Capture the cell that displays the provided text and extract its (X, Y) central coordinate. 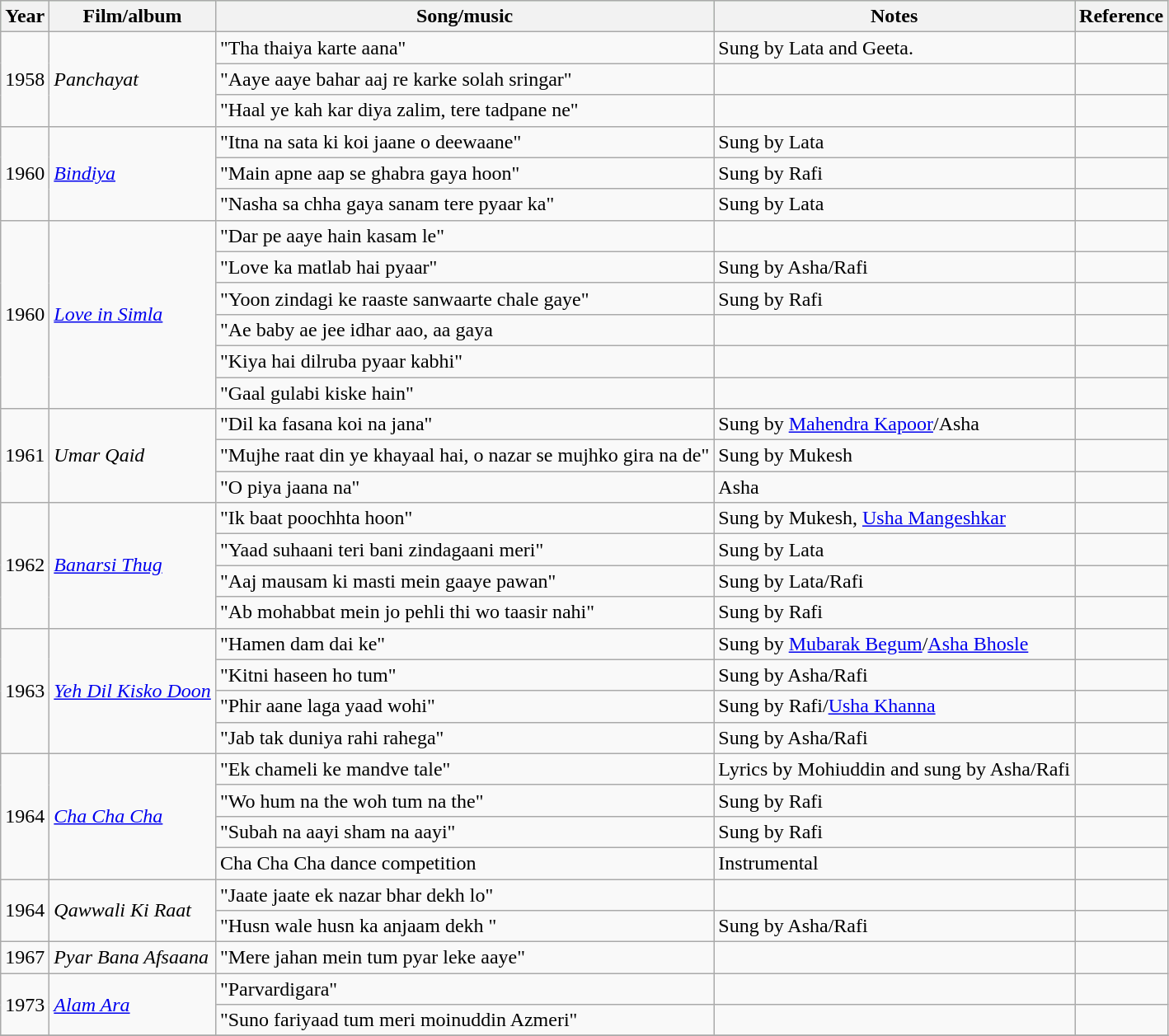
"Aaj mausam ki masti mein gaaye pawan" (464, 581)
Reference (1121, 16)
"Jab tak duniya rahi rahega" (464, 738)
"Mere jahan mein tum pyar leke aaye" (464, 958)
1963 (25, 691)
Asha (894, 487)
"Kiya hai dilruba pyaar kabhi" (464, 361)
Year (25, 16)
"Hamen dam dai ke" (464, 644)
"Nasha sa chha gaya sanam tere pyaar ka" (464, 204)
Instrumental (894, 863)
"Ae baby ae jee idhar aao, aa gaya (464, 330)
"Phir aane laga yaad wohi" (464, 706)
"Dil ka fasana koi na jana" (464, 424)
1973 (25, 1005)
1961 (25, 456)
"Haal ye kah kar diya zalim, tere tadpane ne" (464, 110)
"Itna na sata ki koi jaane o deewaane" (464, 142)
"Aaye aaye bahar aaj re karke solah sringar" (464, 79)
"Subah na aayi sham na aayi" (464, 832)
Bindiya (133, 173)
"Husn wale husn ka anjaam dekh " (464, 926)
"Yoon zindagi ke raaste sanwaarte chale gaye" (464, 298)
"Love ka matlab hai pyaar" (464, 267)
Sung by Mubarak Begum/Asha Bhosle (894, 644)
"Wo hum na the woh tum na the" (464, 800)
Sung by Mukesh (894, 456)
Song/music (464, 16)
Alam Ara (133, 1005)
"Tha thaiya karte aana" (464, 48)
"Jaate jaate ek nazar bhar dekh lo" (464, 894)
Panchayat (133, 79)
"Dar pe aaye hain kasam le" (464, 236)
"Yaad suhaani teri bani zindagaani meri" (464, 550)
"Gaal gulabi kiske hain" (464, 393)
Pyar Bana Afsaana (133, 958)
Cha Cha Cha (133, 816)
Sung by Lata/Rafi (894, 581)
"Main apne aap se ghabra gaya hoon" (464, 173)
"O piya jaana na" (464, 487)
Sung by Mahendra Kapoor/Asha (894, 424)
1962 (25, 565)
Umar Qaid (133, 456)
"Mujhe raat din ye khayaal hai, o nazar se mujhko gira na de" (464, 456)
"Suno fariyaad tum meri moinuddin Azmeri" (464, 1020)
Film/album (133, 16)
1967 (25, 958)
Yeh Dil Kisko Doon (133, 691)
Sung by Lata and Geeta. (894, 48)
"Ik baat poochhta hoon" (464, 518)
Banarsi Thug (133, 565)
"Parvardigara" (464, 989)
"Kitni haseen ho tum" (464, 675)
Cha Cha Cha dance competition (464, 863)
Qawwali Ki Raat (133, 910)
Notes (894, 16)
Lyrics by Mohiuddin and sung by Asha/Rafi (894, 769)
Love in Simla (133, 314)
"Ab mohabbat mein jo pehli thi wo taasir nahi" (464, 612)
Sung by Rafi/Usha Khanna (894, 706)
"Ek chameli ke mandve tale" (464, 769)
Sung by Mukesh, Usha Mangeshkar (894, 518)
1958 (25, 79)
